Identify which cell holds the provided text, then report its (x, y) central coordinate. 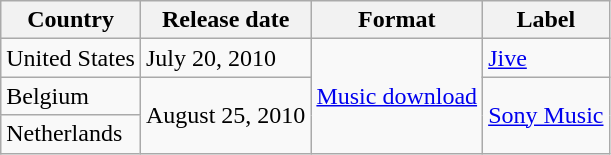
Sony Music (546, 115)
August 25, 2010 (225, 115)
Country (71, 20)
Release date (225, 20)
Netherlands (71, 134)
Music download (397, 96)
July 20, 2010 (225, 58)
Jive (546, 58)
Label (546, 20)
Format (397, 20)
Belgium (71, 96)
United States (71, 58)
